Search for the cell housing the specified text and yield its (x, y) center coordinate. 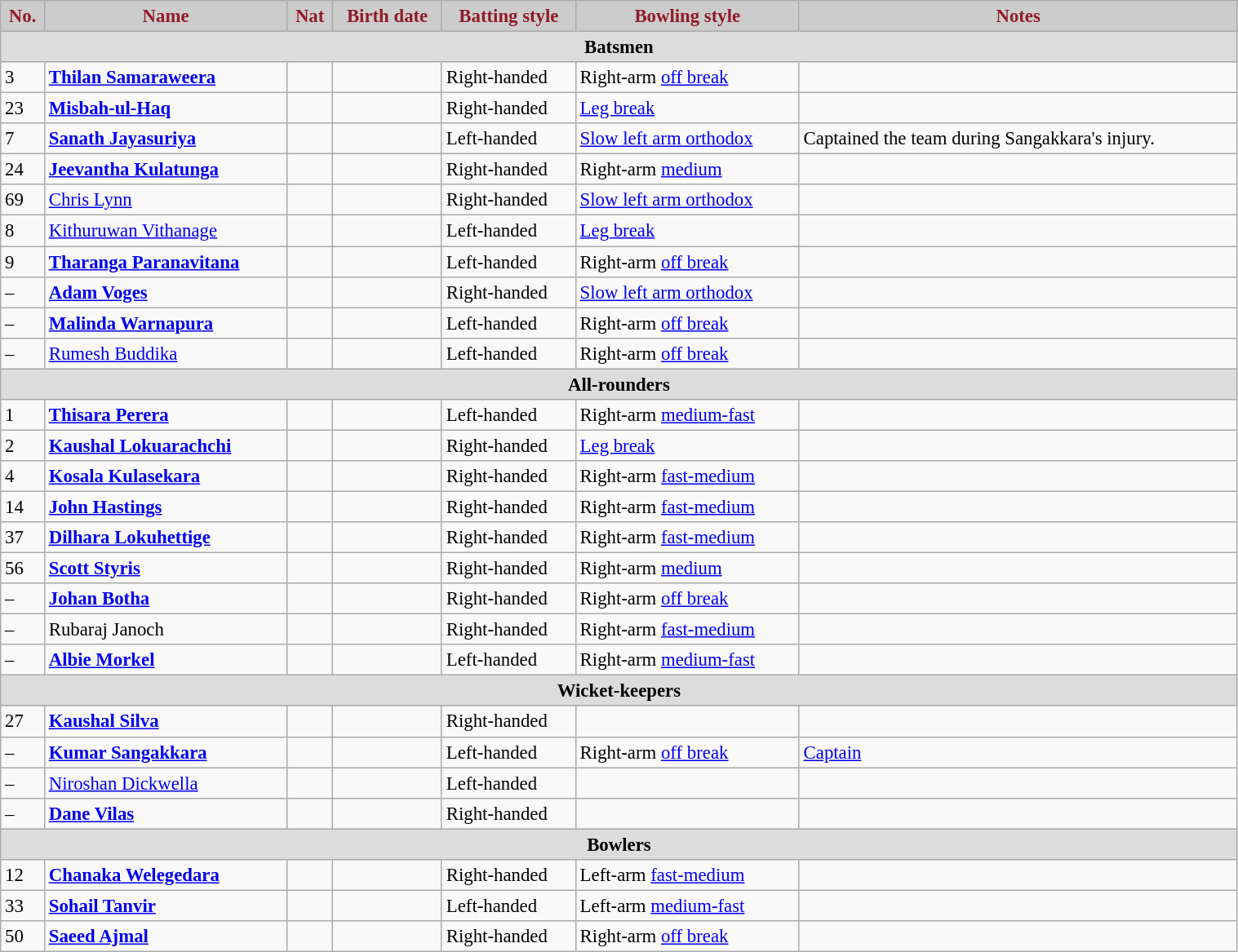
Captained the team during Sangakkara's injury. (1018, 139)
Bowlers (619, 844)
Dilhara Lokuhettige (165, 538)
Rubaraj Janoch (165, 630)
Tharanga Paranavitana (165, 262)
56 (23, 569)
Nat (310, 16)
Wicket-keepers (619, 691)
Notes (1018, 16)
Sanath Jayasuriya (165, 139)
Scott Styris (165, 569)
Kithuruwan Vithanage (165, 231)
Johan Botha (165, 599)
Thilan Samaraweera (165, 77)
12 (23, 875)
John Hastings (165, 507)
4 (23, 476)
No. (23, 16)
Albie Morkel (165, 660)
7 (23, 139)
Name (165, 16)
Kaushal Lokuarachchi (165, 445)
Batting style (508, 16)
Birth date (388, 16)
1 (23, 415)
Chanaka Welegedara (165, 875)
Kaushal Silva (165, 722)
Kumar Sangakkara (165, 752)
69 (23, 200)
27 (23, 722)
37 (23, 538)
All-rounders (619, 384)
9 (23, 262)
Captain (1018, 752)
14 (23, 507)
Sohail Tanvir (165, 906)
Bowling style (687, 16)
33 (23, 906)
50 (23, 937)
23 (23, 108)
Batsmen (619, 47)
Kosala Kulasekara (165, 476)
Left-arm medium-fast (687, 906)
Misbah-ul-Haq (165, 108)
3 (23, 77)
Jeevantha Kulatunga (165, 170)
Saeed Ajmal (165, 937)
Rumesh Buddika (165, 353)
Left-arm fast-medium (687, 875)
24 (23, 170)
2 (23, 445)
Malinda Warnapura (165, 323)
8 (23, 231)
Thisara Perera (165, 415)
Dane Vilas (165, 813)
Chris Lynn (165, 200)
Adam Voges (165, 292)
Niroshan Dickwella (165, 783)
